Pinpoint the cell where the given text exists, returning its [x, y] midpoint coordinate. 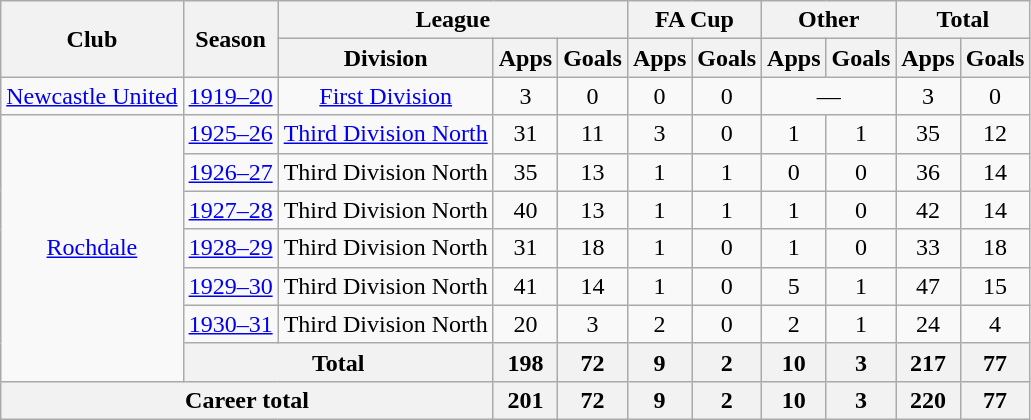
220 [928, 400]
24 [928, 324]
Career total [247, 400]
1928–29 [230, 248]
Newcastle United [92, 96]
League [452, 20]
Club [92, 39]
1929–30 [230, 286]
36 [928, 172]
First Division [386, 96]
1925–26 [230, 134]
FA Cup [694, 20]
20 [525, 324]
47 [928, 286]
1926–27 [230, 172]
41 [525, 286]
4 [995, 324]
15 [995, 286]
42 [928, 210]
1919–20 [230, 96]
Rochdale [92, 248]
33 [928, 248]
Division [386, 58]
5 [794, 286]
— [829, 96]
198 [525, 362]
1930–31 [230, 324]
40 [525, 210]
Other [829, 20]
201 [525, 400]
Season [230, 39]
217 [928, 362]
1927–28 [230, 210]
12 [995, 134]
11 [593, 134]
